Return (x, y) of the center of cell containing provided text 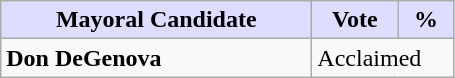
Mayoral Candidate (156, 20)
Acclaimed (383, 58)
Don DeGenova (156, 58)
% (426, 20)
Vote (355, 20)
